Return the (X, Y) coordinate for the center point of the cell that contains the specified text.  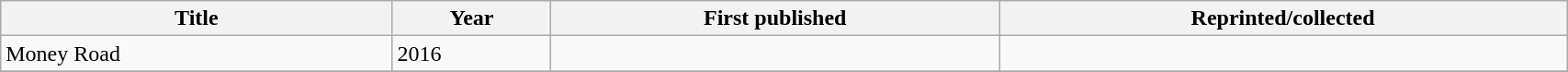
Money Road (197, 54)
Reprinted/collected (1283, 18)
2016 (472, 54)
Title (197, 18)
Year (472, 18)
First published (775, 18)
